Provide the (x, y) coordinate of the cell's center where the given text is located.  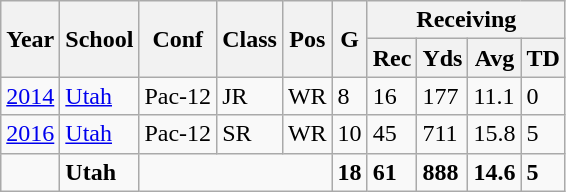
Class (250, 39)
45 (392, 134)
2016 (30, 134)
Yds (442, 58)
61 (392, 172)
Conf (178, 39)
711 (442, 134)
G (350, 39)
Rec (392, 58)
18 (350, 172)
Year (30, 39)
16 (392, 96)
SR (250, 134)
8 (350, 96)
TD (543, 58)
0 (543, 96)
2014 (30, 96)
School (100, 39)
177 (442, 96)
10 (350, 134)
JR (250, 96)
Receiving (466, 20)
11.1 (494, 96)
888 (442, 172)
15.8 (494, 134)
Avg (494, 58)
14.6 (494, 172)
Pos (307, 39)
